Pinpoint the cell where the given text exists, returning its (x, y) midpoint coordinate. 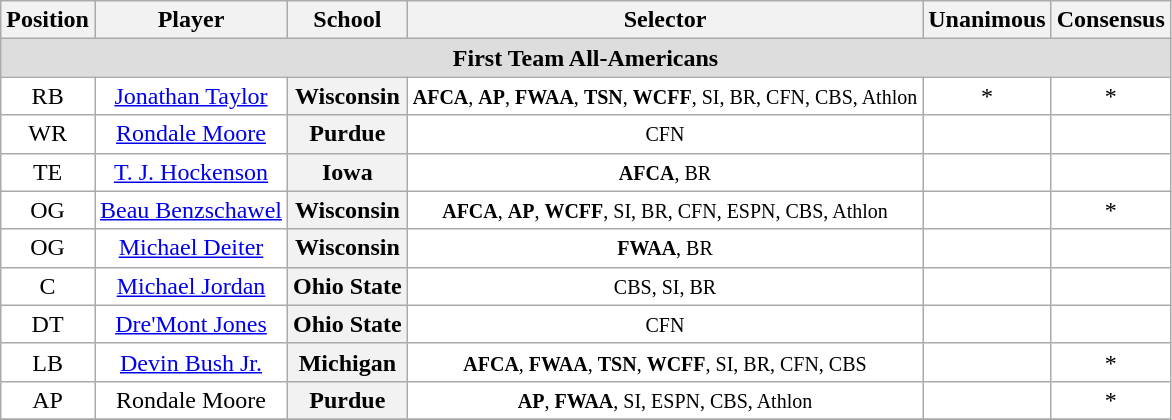
Player (190, 20)
School (347, 20)
AFCA, AP, WCFF, SI, BR, CFN, ESPN, CBS, Athlon (665, 210)
AFCA, FWAA, TSN, WCFF, SI, BR, CFN, CBS (665, 362)
Michael Jordan (190, 286)
Beau Benzschawel (190, 210)
LB (48, 362)
TE (48, 172)
Michigan (347, 362)
AFCA, BR (665, 172)
RB (48, 96)
Unanimous (987, 20)
Jonathan Taylor (190, 96)
Position (48, 20)
AP, FWAA, SI, ESPN, CBS, Athlon (665, 400)
Iowa (347, 172)
CBS, SI, BR (665, 286)
C (48, 286)
Devin Bush Jr. (190, 362)
T. J. Hockenson (190, 172)
DT (48, 324)
Dre'Mont Jones (190, 324)
Michael Deiter (190, 248)
AP (48, 400)
Consensus (1110, 20)
Selector (665, 20)
AFCA, AP, FWAA, TSN, WCFF, SI, BR, CFN, CBS, Athlon (665, 96)
WR (48, 134)
FWAA, BR (665, 248)
First Team All-Americans (586, 58)
